Extract the (x, y) coordinate from the center of the cell holding the provided text.  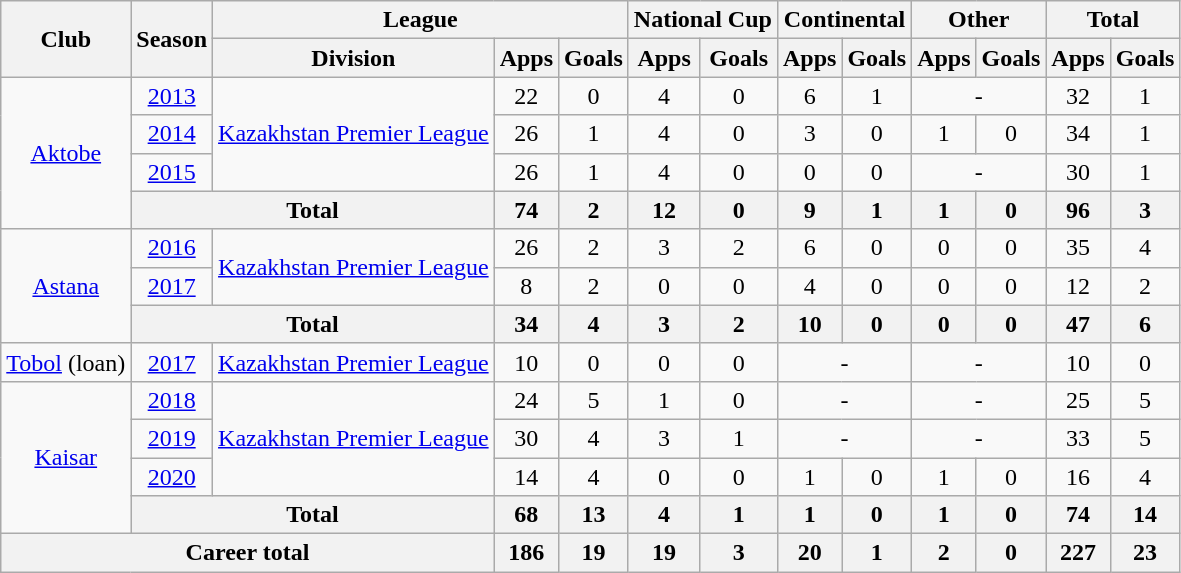
Season (172, 39)
Other (979, 20)
32 (1078, 96)
Tobol (loan) (66, 362)
Astana (66, 286)
2019 (172, 438)
2016 (172, 248)
2014 (172, 134)
35 (1078, 248)
47 (1078, 324)
25 (1078, 400)
20 (809, 553)
Club (66, 39)
68 (526, 515)
186 (526, 553)
Division (354, 58)
24 (526, 400)
13 (594, 515)
National Cup (702, 20)
22 (526, 96)
Career total (248, 553)
2013 (172, 96)
League (421, 20)
33 (1078, 438)
2020 (172, 477)
Kaisar (66, 457)
96 (1078, 210)
227 (1078, 553)
9 (809, 210)
16 (1078, 477)
2015 (172, 172)
2018 (172, 400)
23 (1145, 553)
Aktobe (66, 153)
8 (526, 286)
Continental (844, 20)
